Determine the [x, y] coordinate at the center of the cell enclosing the given text.  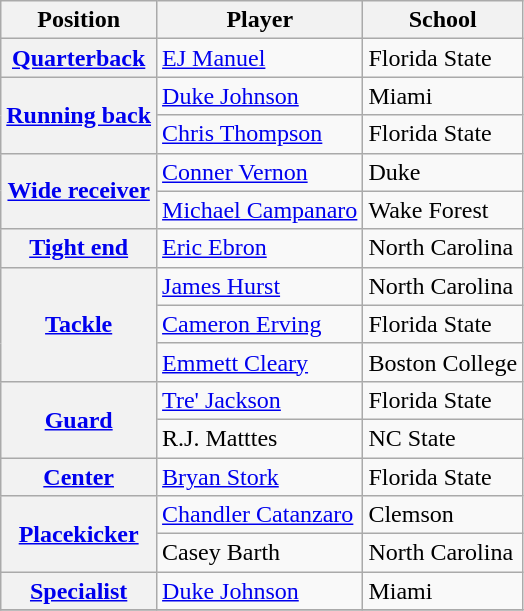
Boston College [443, 362]
R.J. Matttes [260, 438]
Michael Campanaro [260, 210]
Placekicker [79, 534]
James Hurst [260, 286]
Specialist [79, 591]
NC State [443, 438]
Conner Vernon [260, 172]
EJ Manuel [260, 58]
Eric Ebron [260, 248]
Tackle [79, 324]
Wake Forest [443, 210]
Duke [443, 172]
Running back [79, 115]
Center [79, 477]
Player [260, 20]
Clemson [443, 515]
Tight end [79, 248]
Casey Barth [260, 553]
Chris Thompson [260, 134]
School [443, 20]
Chandler Catanzaro [260, 515]
Wide receiver [79, 191]
Position [79, 20]
Guard [79, 419]
Quarterback [79, 58]
Emmett Cleary [260, 362]
Tre' Jackson [260, 400]
Cameron Erving [260, 324]
Bryan Stork [260, 477]
